Return the [x, y] coordinate for the center point of the cell that contains the specified text.  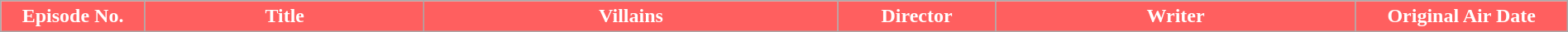
Villains [631, 16]
Writer [1176, 16]
Title [284, 16]
Director [916, 16]
Original Air Date [1461, 16]
Episode No. [73, 16]
